Detect which cell encompasses the target text, then output its (x, y) center coordinate. 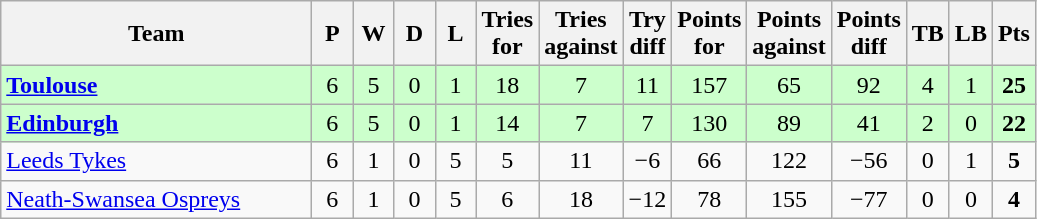
−56 (868, 161)
Points for (710, 34)
130 (710, 123)
P (332, 34)
Try diff (648, 34)
65 (789, 85)
−12 (648, 199)
Neath-Swansea Ospreys (156, 199)
157 (710, 85)
92 (868, 85)
L (456, 34)
Tries for (508, 34)
Pts (1014, 34)
TB (928, 34)
W (374, 34)
LB (970, 34)
89 (789, 123)
155 (789, 199)
78 (710, 199)
−77 (868, 199)
Edinburgh (156, 123)
−6 (648, 161)
D (414, 34)
Toulouse (156, 85)
Team (156, 34)
25 (1014, 85)
22 (1014, 123)
Tries against (581, 34)
Leeds Tykes (156, 161)
122 (789, 161)
2 (928, 123)
66 (710, 161)
41 (868, 123)
14 (508, 123)
Points against (789, 34)
Points diff (868, 34)
